Extract the [X, Y] coordinate from the center of the cell holding the provided text.  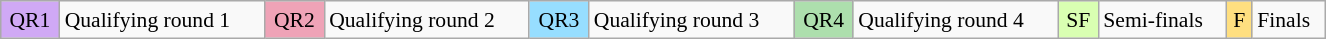
Qualifying round 1 [162, 20]
F [1239, 20]
Finals [1289, 20]
SF [1078, 20]
Qualifying round 2 [426, 20]
Qualifying round 4 [956, 20]
QR2 [294, 20]
QR4 [824, 20]
QR3 [558, 20]
Qualifying round 3 [692, 20]
Semi-finals [1162, 20]
QR1 [30, 20]
